Return the [x, y] coordinate for the center point of the cell that contains the specified text.  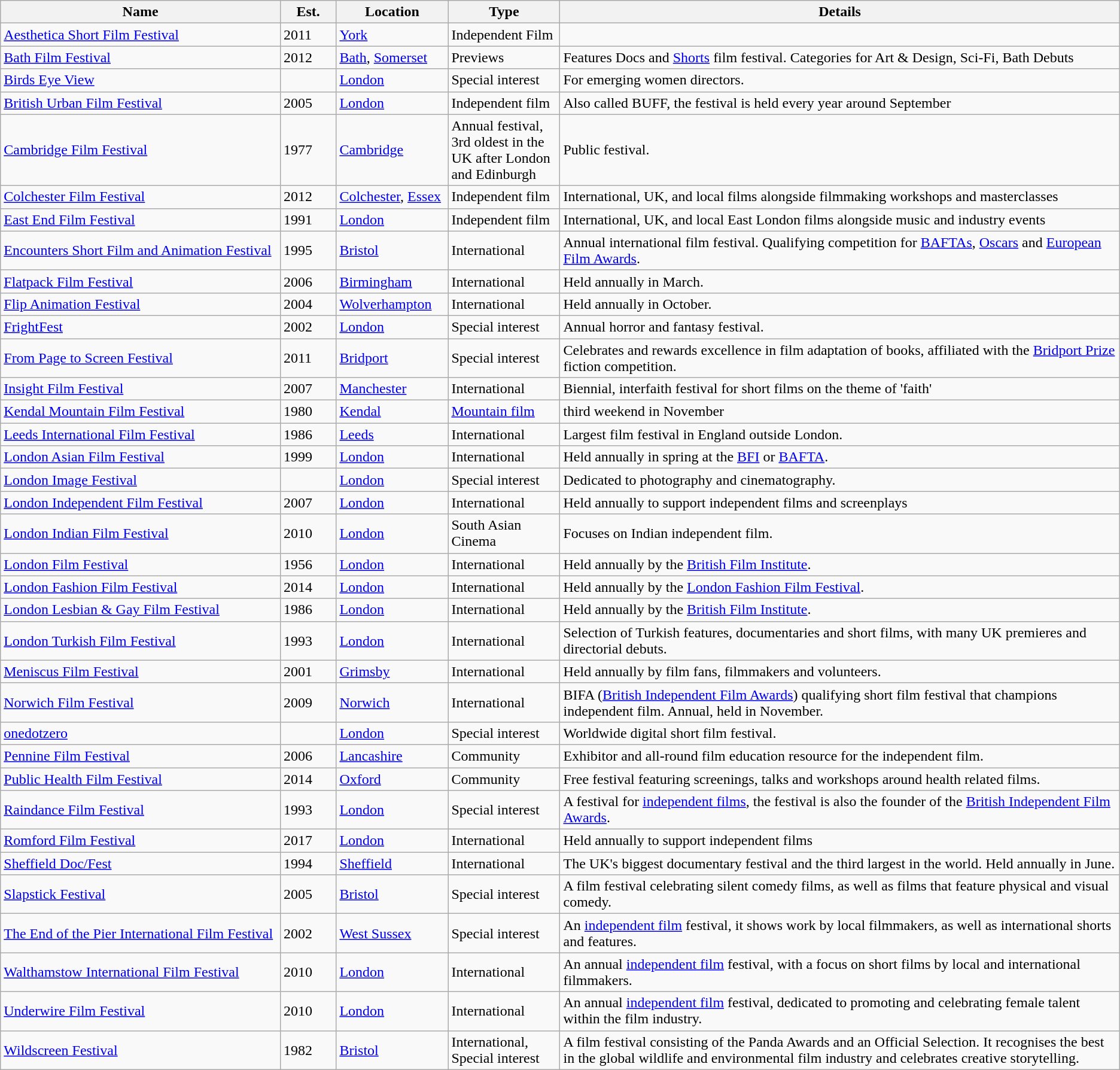
Aesthetica Short Film Festival [141, 35]
FrightFest [141, 327]
1991 [308, 220]
London Turkish Film Festival [141, 640]
third weekend in November [840, 412]
South Asian Cinema [504, 534]
Oxford [392, 779]
Flatpack Film Festival [141, 281]
1977 [308, 150]
An annual independent film festival, dedicated to promoting and celebrating female talent within the film industry. [840, 1011]
Est. [308, 12]
Also called BUFF, the festival is held every year around September [840, 103]
Meniscus Film Festival [141, 671]
Kendal [392, 412]
Previews [504, 57]
1980 [308, 412]
2001 [308, 671]
Birds Eye View [141, 80]
International, Special interest [504, 1050]
International, UK, and local East London films alongside music and industry events [840, 220]
1982 [308, 1050]
Walthamstow International Film Festival [141, 972]
Raindance Film Festival [141, 810]
Held annually to support independent films and screenplays [840, 503]
The UK's biggest documentary festival and the third largest in the world. Held annually in June. [840, 864]
Annual international film festival. Qualifying competition for BAFTAs, Oscars and European Film Awards. [840, 250]
Wolverhampton [392, 304]
Underwire Film Festival [141, 1011]
1995 [308, 250]
Leeds [392, 434]
Held annually in October. [840, 304]
Encounters Short Film and Animation Festival [141, 250]
Insight Film Festival [141, 389]
London Asian Film Festival [141, 457]
Dedicated to photography and cinematography. [840, 480]
Worldwide digital short film festival. [840, 733]
Location [392, 12]
For emerging women directors. [840, 80]
Features Docs and Shorts film festival. Categories for Art & Design, Sci-Fi, Bath Debuts [840, 57]
Norwich [392, 703]
Slapstick Festival [141, 894]
The End of the Pier International Film Festival [141, 934]
Norwich Film Festival [141, 703]
Annual horror and fantasy festival. [840, 327]
York [392, 35]
Romford Film Festival [141, 841]
Type [504, 12]
Name [141, 12]
Bath Film Festival [141, 57]
Sheffield Doc/Fest [141, 864]
Wildscreen Festival [141, 1050]
Held annually by the London Fashion Film Festival. [840, 587]
Celebrates and rewards excellence in film adaptation of books, affiliated with the Bridport Prize fiction competition. [840, 358]
Cambridge [392, 150]
London Indian Film Festival [141, 534]
Flip Animation Festival [141, 304]
Biennial, interfaith festival for short films on the theme of 'faith' [840, 389]
Cambridge Film Festival [141, 150]
Public festival. [840, 150]
Lancashire [392, 756]
London Film Festival [141, 564]
Colchester Film Festival [141, 197]
2017 [308, 841]
An annual independent film festival, with a focus on short films by local and international filmmakers. [840, 972]
London Lesbian & Gay Film Festival [141, 610]
2009 [308, 703]
Selection of Turkish features, documentaries and short films, with many UK premieres and directorial debuts. [840, 640]
East End Film Festival [141, 220]
Mountain film [504, 412]
Public Health Film Festival [141, 779]
Grimsby [392, 671]
Details [840, 12]
International, UK, and local films alongside filmmaking workshops and masterclasses [840, 197]
Held annually in March. [840, 281]
Largest film festival in England outside London. [840, 434]
Birmingham [392, 281]
onedotzero [141, 733]
Bath, Somerset [392, 57]
1994 [308, 864]
Annual festival, 3rd oldest in the UK after London and Edinburgh [504, 150]
A film festival celebrating silent comedy films, as well as films that feature physical and visual comedy. [840, 894]
British Urban Film Festival [141, 103]
A festival for independent films, the festival is also the founder of the British Independent Film Awards. [840, 810]
Exhibitor and all-round film education resource for the independent film. [840, 756]
Free festival featuring screenings, talks and workshops around health related films. [840, 779]
Focuses on Indian independent film. [840, 534]
2004 [308, 304]
An independent film festival, it shows work by local filmmakers, as well as international shorts and features. [840, 934]
Pennine Film Festival [141, 756]
1999 [308, 457]
Independent Film [504, 35]
Held annually to support independent films [840, 841]
Leeds International Film Festival [141, 434]
Held annually in spring at the BFI or BAFTA. [840, 457]
West Sussex [392, 934]
From Page to Screen Festival [141, 358]
London Fashion Film Festival [141, 587]
Held annually by film fans, filmmakers and volunteers. [840, 671]
London Image Festival [141, 480]
BIFA (British Independent Film Awards) qualifying short film festival that champions independent film. Annual, held in November. [840, 703]
London Independent Film Festival [141, 503]
Manchester [392, 389]
Kendal Mountain Film Festival [141, 412]
Colchester, Essex [392, 197]
Bridport [392, 358]
Sheffield [392, 864]
1956 [308, 564]
